Determine the (X, Y) coordinate at the center of the cell enclosing the given text.  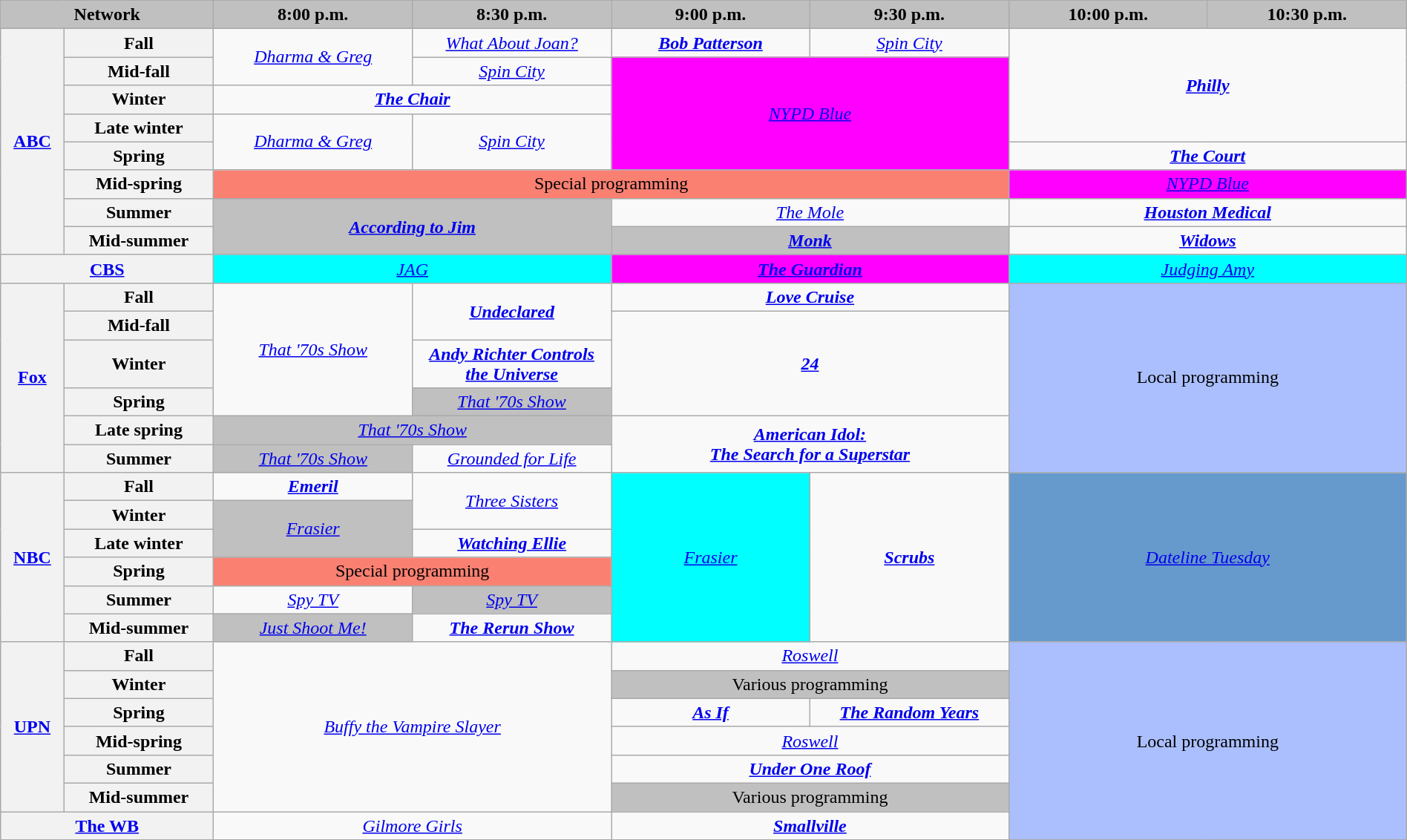
Under One Roof (810, 769)
According to Jim (413, 226)
10:00 p.m. (1108, 15)
Fox (33, 377)
The Random Years (909, 712)
Undeclared (512, 311)
CBS (107, 269)
ABC (33, 142)
What About Joan? (512, 43)
Bob Patterson (711, 43)
9:00 p.m. (711, 15)
Houston Medical (1207, 212)
The Mole (810, 212)
24 (810, 364)
Buffy the Vampire Slayer (413, 726)
Love Cruise (810, 297)
8:00 p.m. (313, 15)
10:30 p.m. (1307, 15)
As If (711, 712)
Judging Amy (1207, 269)
The Guardian (810, 269)
NBC (33, 557)
Late spring (139, 430)
The Court (1207, 156)
Network (107, 15)
The Chair (413, 99)
Emeril (313, 487)
Scrubs (909, 557)
Widows (1207, 240)
The Rerun Show (512, 628)
Just Shoot Me! (313, 628)
9:30 p.m. (909, 15)
Gilmore Girls (413, 826)
Dateline Tuesday (1207, 557)
Monk (810, 240)
Grounded for Life (512, 459)
JAG (413, 269)
Andy Richter Controls the Universe (512, 364)
Three Sisters (512, 501)
Watching Ellie (512, 543)
The WB (107, 826)
UPN (33, 726)
8:30 p.m. (512, 15)
Philly (1207, 85)
American Idol:The Search for a Superstar (810, 444)
Smallville (810, 826)
